Return the [X, Y] coordinate for the center point of the cell that contains the specified text.  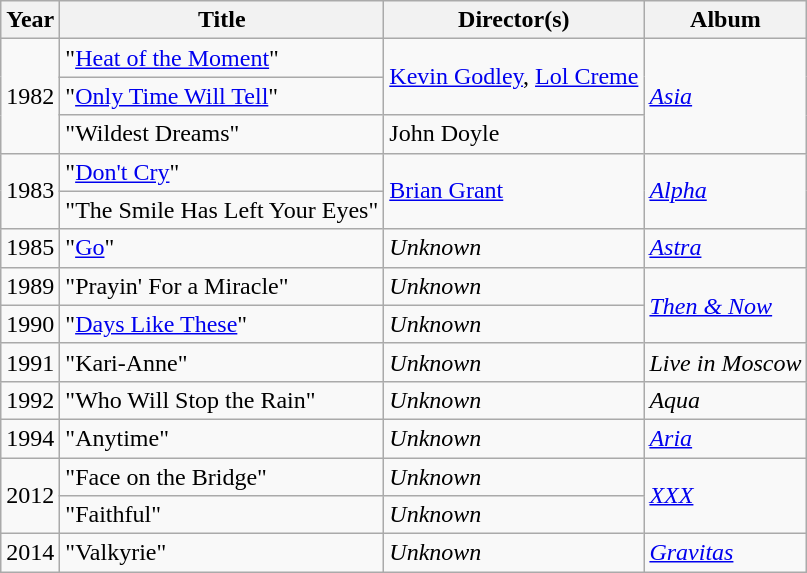
"The Smile Has Left Your Eyes" [222, 210]
Album [726, 20]
"Prayin' For a Miracle" [222, 286]
2014 [30, 553]
Kevin Godley, Lol Creme [514, 77]
1991 [30, 362]
"Kari-Anne" [222, 362]
1985 [30, 248]
Asia [726, 96]
Brian Grant [514, 191]
"Only Time Will Tell" [222, 96]
1992 [30, 400]
1994 [30, 438]
"Heat of the Moment" [222, 58]
"Go" [222, 248]
"Who Will Stop the Rain" [222, 400]
Year [30, 20]
"Anytime" [222, 438]
Alpha [726, 191]
1989 [30, 286]
Live in Moscow [726, 362]
2012 [30, 496]
XXX [726, 496]
Aria [726, 438]
Gravitas [726, 553]
John Doyle [514, 134]
Aqua [726, 400]
1982 [30, 96]
"Days Like These" [222, 324]
"Faithful" [222, 515]
"Valkyrie" [222, 553]
"Don't Cry" [222, 172]
Astra [726, 248]
"Face on the Bridge" [222, 477]
1990 [30, 324]
Title [222, 20]
"Wildest Dreams" [222, 134]
Then & Now [726, 305]
1983 [30, 191]
Director(s) [514, 20]
